Detect which cell encompasses the target text, then output its (X, Y) center coordinate. 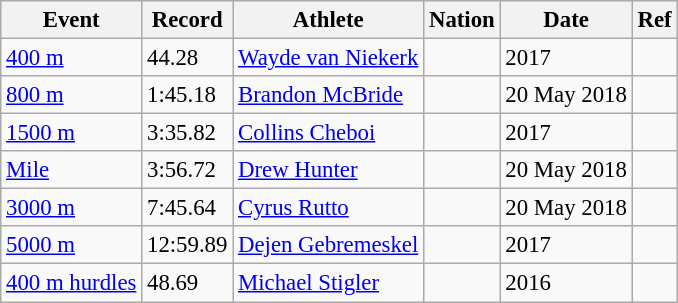
Dejen Gebremeskel (328, 245)
400 m (72, 58)
2016 (566, 283)
800 m (72, 95)
5000 m (72, 245)
Event (72, 20)
1500 m (72, 133)
Wayde van Niekerk (328, 58)
Mile (72, 170)
Brandon McBride (328, 95)
44.28 (188, 58)
1:45.18 (188, 95)
400 m hurdles (72, 283)
7:45.64 (188, 208)
3000 m (72, 208)
Ref (654, 20)
48.69 (188, 283)
Record (188, 20)
Collins Cheboi (328, 133)
3:35.82 (188, 133)
Athlete (328, 20)
Drew Hunter (328, 170)
Nation (462, 20)
Cyrus Rutto (328, 208)
12:59.89 (188, 245)
Date (566, 20)
Michael Stigler (328, 283)
3:56.72 (188, 170)
